Determine the [x, y] coordinate at the center of the cell enclosing the given text.  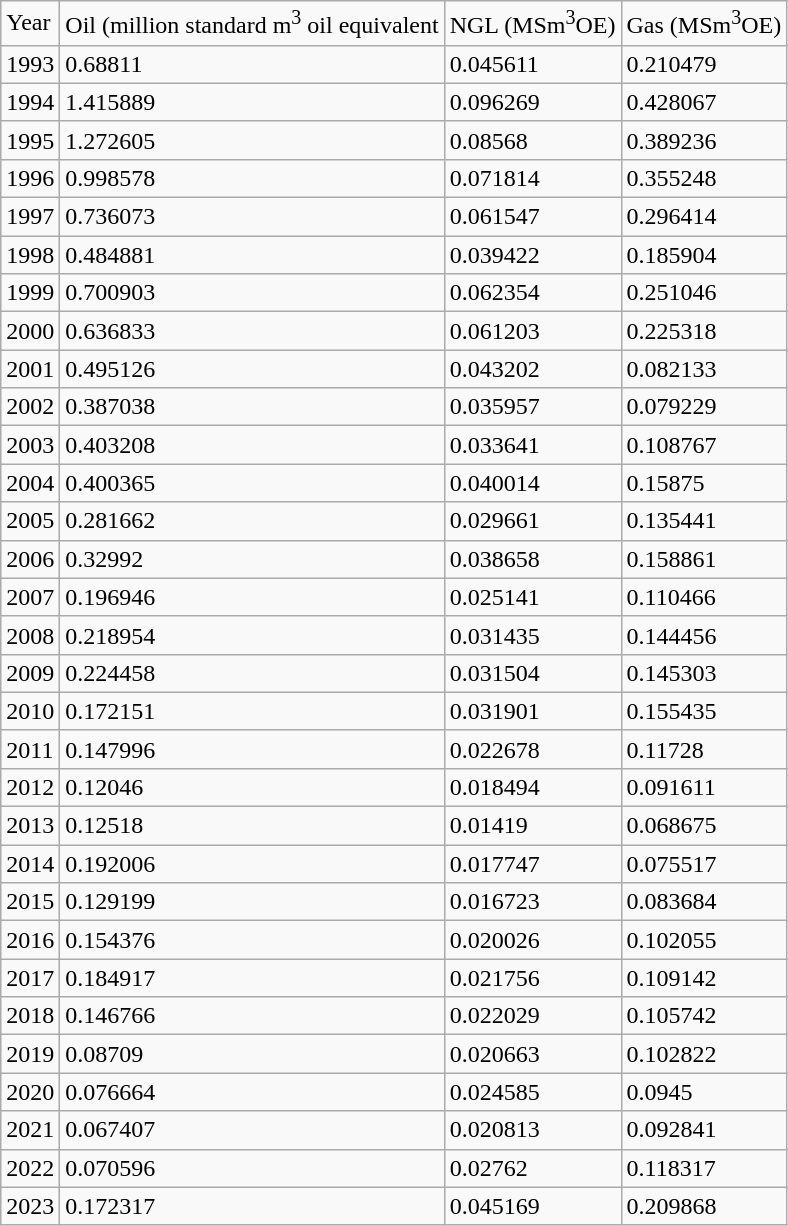
0.025141 [532, 597]
0.017747 [532, 864]
0.071814 [532, 178]
2022 [30, 1168]
Oil (million standard m3 oil equivalent [252, 24]
0.428067 [704, 102]
Year [30, 24]
0.12046 [252, 787]
1.272605 [252, 140]
2010 [30, 711]
0.218954 [252, 635]
0.061547 [532, 217]
0.225318 [704, 331]
0.155435 [704, 711]
0.070596 [252, 1168]
0.029661 [532, 521]
0.061203 [532, 331]
0.020663 [532, 1054]
0.700903 [252, 293]
0.031901 [532, 711]
0.184917 [252, 978]
0.135441 [704, 521]
2009 [30, 673]
0.118317 [704, 1168]
2013 [30, 826]
0.039422 [532, 255]
0.209868 [704, 1206]
0.031435 [532, 635]
0.147996 [252, 749]
0.062354 [532, 293]
0.076664 [252, 1092]
0.035957 [532, 407]
2016 [30, 940]
0.296414 [704, 217]
0.020813 [532, 1130]
0.083684 [704, 902]
NGL (MSm3OE) [532, 24]
0.251046 [704, 293]
0.145303 [704, 673]
0.016723 [532, 902]
2002 [30, 407]
0.102055 [704, 940]
0.12518 [252, 826]
1997 [30, 217]
0.400365 [252, 483]
0.021756 [532, 978]
0.210479 [704, 64]
0.192006 [252, 864]
0.091611 [704, 787]
0.079229 [704, 407]
0.102822 [704, 1054]
0.045169 [532, 1206]
2001 [30, 369]
0.08568 [532, 140]
0.355248 [704, 178]
0.144456 [704, 635]
1995 [30, 140]
2021 [30, 1130]
0.389236 [704, 140]
2020 [30, 1092]
2006 [30, 559]
0.020026 [532, 940]
0.196946 [252, 597]
2018 [30, 1016]
0.484881 [252, 255]
0.109142 [704, 978]
0.082133 [704, 369]
0.040014 [532, 483]
1993 [30, 64]
2000 [30, 331]
2011 [30, 749]
0.075517 [704, 864]
2017 [30, 978]
1999 [30, 293]
0.01419 [532, 826]
2015 [30, 902]
1994 [30, 102]
Gas (MSm3OE) [704, 24]
0.08709 [252, 1054]
2005 [30, 521]
0.0945 [704, 1092]
0.736073 [252, 217]
2003 [30, 445]
0.02762 [532, 1168]
0.108767 [704, 445]
0.495126 [252, 369]
1.415889 [252, 102]
0.129199 [252, 902]
0.105742 [704, 1016]
2023 [30, 1206]
0.403208 [252, 445]
0.033641 [532, 445]
0.045611 [532, 64]
0.172317 [252, 1206]
0.15875 [704, 483]
0.031504 [532, 673]
0.154376 [252, 940]
0.092841 [704, 1130]
0.636833 [252, 331]
0.096269 [532, 102]
0.158861 [704, 559]
0.11728 [704, 749]
2014 [30, 864]
0.172151 [252, 711]
0.387038 [252, 407]
1998 [30, 255]
0.022678 [532, 749]
2008 [30, 635]
0.281662 [252, 521]
0.224458 [252, 673]
2019 [30, 1054]
0.110466 [704, 597]
2012 [30, 787]
0.024585 [532, 1092]
0.146766 [252, 1016]
0.32992 [252, 559]
0.018494 [532, 787]
0.038658 [532, 559]
0.68811 [252, 64]
1996 [30, 178]
2004 [30, 483]
0.043202 [532, 369]
0.998578 [252, 178]
0.067407 [252, 1130]
2007 [30, 597]
0.022029 [532, 1016]
0.185904 [704, 255]
0.068675 [704, 826]
